Return [x, y] of the center of cell containing provided text 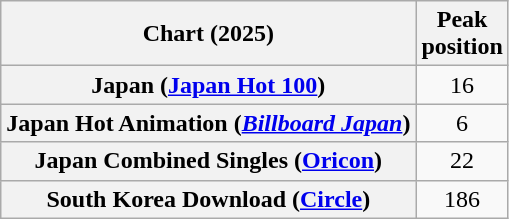
16 [462, 85]
6 [462, 123]
Japan Combined Singles (Oricon) [208, 161]
Chart (2025) [208, 34]
22 [462, 161]
186 [462, 199]
Japan (Japan Hot 100) [208, 85]
South Korea Download (Circle) [208, 199]
Japan Hot Animation (Billboard Japan) [208, 123]
Peakposition [462, 34]
